Capture the cell that displays the provided text and extract its (X, Y) central coordinate. 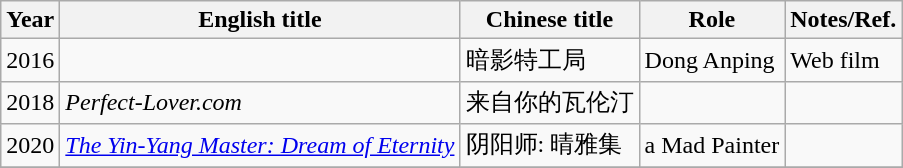
English title (260, 20)
2018 (30, 102)
暗影特工局 (550, 60)
Year (30, 20)
阴阳师: 晴雅集 (550, 146)
Notes/Ref. (844, 20)
Dong Anping (712, 60)
来自你的瓦伦汀 (550, 102)
a Mad Painter (712, 146)
Perfect-Lover.com (260, 102)
2016 (30, 60)
2020 (30, 146)
Web film (844, 60)
Chinese title (550, 20)
The Yin-Yang Master: Dream of Eternity (260, 146)
Role (712, 20)
